Detect which cell encompasses the target text, then output its [x, y] center coordinate. 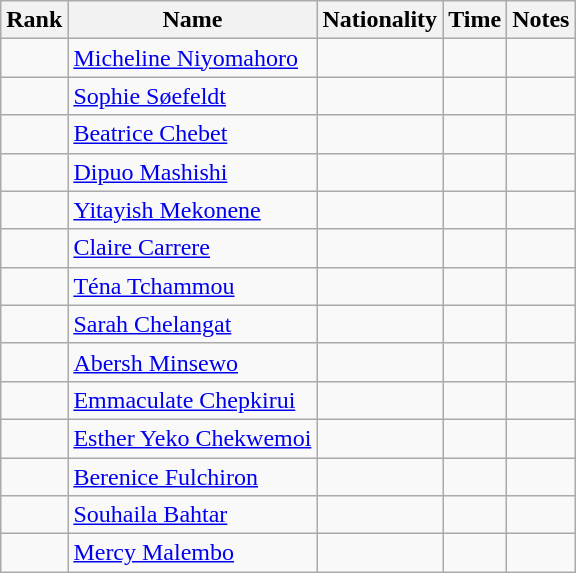
Esther Yeko Chekwemoi [192, 438]
Sarah Chelangat [192, 324]
Yitayish Mekonene [192, 210]
Claire Carrere [192, 248]
Sophie Søefeldt [192, 96]
Téna Tchammou [192, 286]
Time [475, 20]
Mercy Malembo [192, 553]
Micheline Niyomahoro [192, 58]
Souhaila Bahtar [192, 515]
Emmaculate Chepkirui [192, 400]
Notes [541, 20]
Nationality [380, 20]
Abersh Minsewo [192, 362]
Rank [34, 20]
Dipuo Mashishi [192, 172]
Name [192, 20]
Beatrice Chebet [192, 134]
Berenice Fulchiron [192, 477]
